Return the (x, y) coordinate for the center point of the cell that contains the specified text.  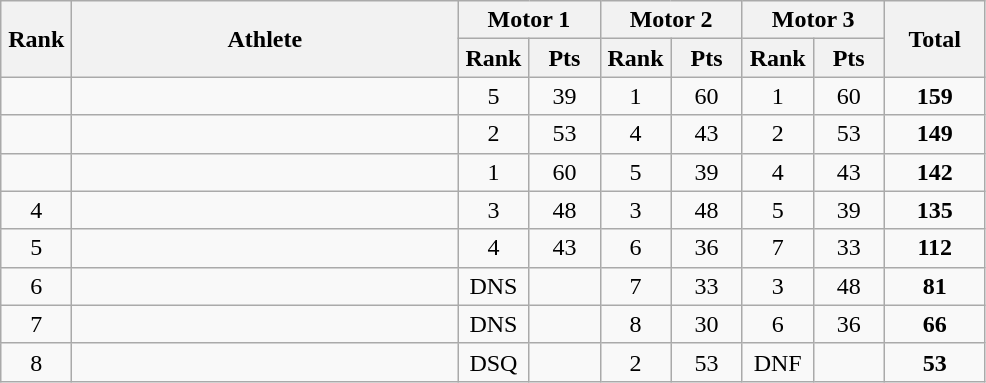
66 (934, 324)
142 (934, 172)
112 (934, 248)
Motor 1 (529, 20)
135 (934, 210)
30 (706, 324)
Motor 2 (671, 20)
DNF (778, 362)
149 (934, 134)
159 (934, 96)
81 (934, 286)
DSQ (494, 362)
Total (934, 39)
Motor 3 (813, 20)
Athlete (265, 39)
